Identify which cell holds the provided text, then report its (X, Y) central coordinate. 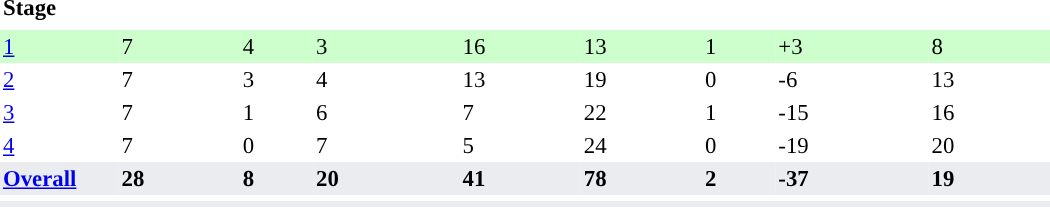
-19 (852, 146)
78 (642, 178)
22 (642, 112)
+3 (852, 46)
6 (374, 112)
28 (178, 178)
-6 (852, 80)
-37 (852, 178)
41 (520, 178)
24 (642, 146)
-15 (852, 112)
5 (520, 146)
Overall (59, 178)
